Output the [x, y] coordinate of the center of the cell containing the given text.  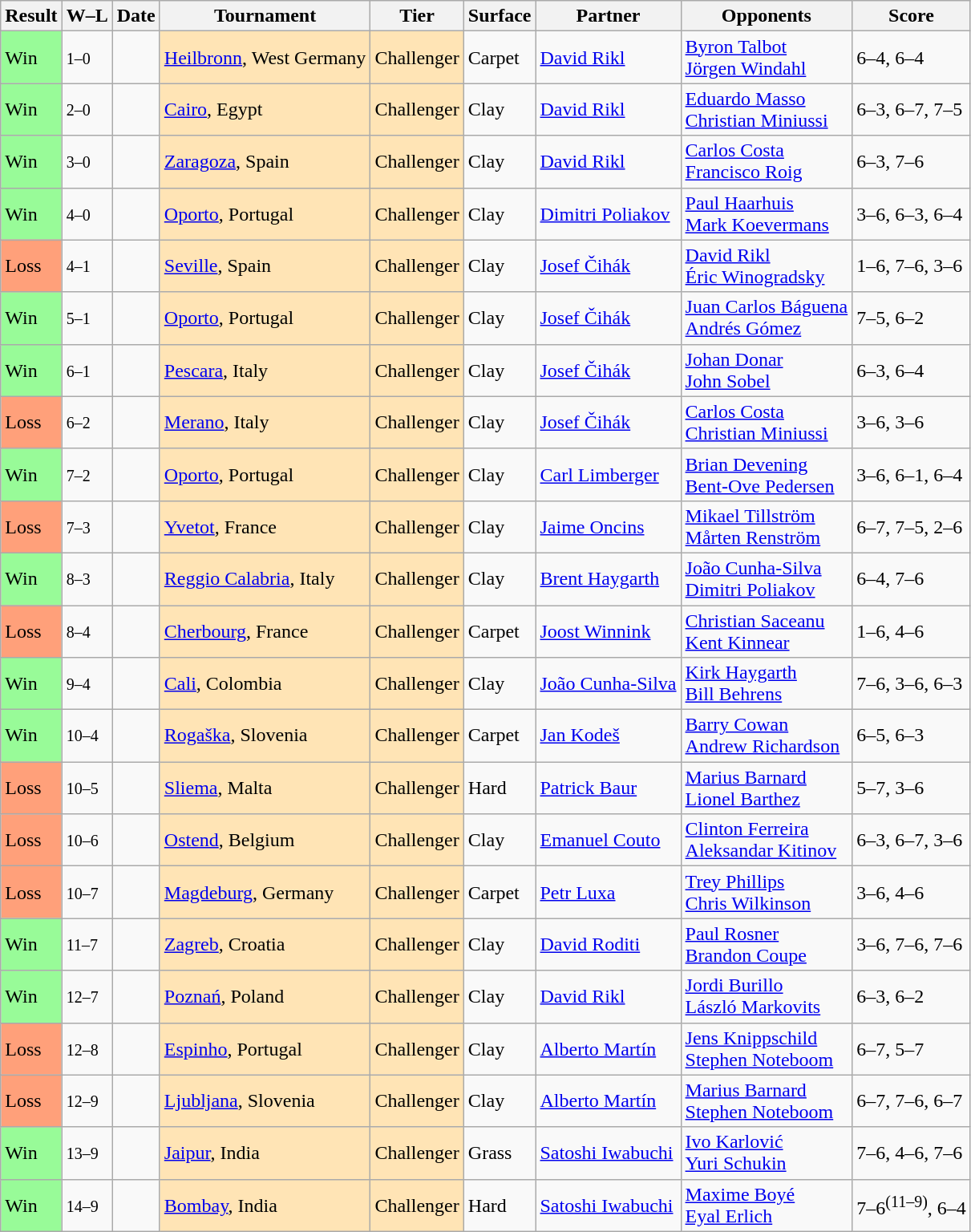
Score [912, 16]
7–6(11–9), 6–4 [912, 1205]
Joost Winnink [608, 630]
4–1 [87, 266]
Ostend, Belgium [265, 841]
Surface [500, 16]
10–4 [87, 736]
12–7 [87, 996]
Cairo, Egypt [265, 109]
12–8 [87, 1049]
7–5, 6–2 [912, 318]
6–3, 7–6 [912, 162]
6–3, 6–2 [912, 996]
6–5, 6–3 [912, 736]
1–6, 4–6 [912, 630]
Carlos Costa Francisco Roig [767, 162]
8–3 [87, 579]
Mikael Tillström Mårten Renström [767, 526]
1–0 [87, 58]
7–6, 4–6, 7–6 [912, 1153]
Heilbronn, West Germany [265, 58]
João Cunha-Silva Dimitri Poliakov [767, 579]
Jaipur, India [265, 1153]
Petr Luxa [608, 892]
Espinho, Portugal [265, 1049]
4–0 [87, 213]
Christian Saceanu Kent Kinnear [767, 630]
6–7, 7–5, 2–6 [912, 526]
Merano, Italy [265, 422]
W–L [87, 16]
5–7, 3–6 [912, 788]
Grass [500, 1153]
Brent Haygarth [608, 579]
5–1 [87, 318]
7–6, 3–6, 6–3 [912, 683]
Eduardo Masso Christian Miniussi [767, 109]
Date [136, 16]
Dimitri Poliakov [608, 213]
Marius Barnard Lionel Barthez [767, 788]
Kirk Haygarth Bill Behrens [767, 683]
3–6, 7–6, 7–6 [912, 945]
9–4 [87, 683]
Marius Barnard Stephen Noteboom [767, 1100]
Carl Limberger [608, 475]
1–6, 7–6, 3–6 [912, 266]
Poznań, Poland [265, 996]
Ivo Karlović Yuri Schukin [767, 1153]
Brian Devening Bent-Ove Pedersen [767, 475]
Zagreb, Croatia [265, 945]
Opponents [767, 16]
12–9 [87, 1100]
Tournament [265, 16]
11–7 [87, 945]
David Roditi [608, 945]
Jaime Oncins [608, 526]
10–5 [87, 788]
Paul Haarhuis Mark Koevermans [767, 213]
Rogaška, Slovenia [265, 736]
3–6, 6–3, 6–4 [912, 213]
Carlos Costa Christian Miniussi [767, 422]
13–9 [87, 1153]
10–6 [87, 841]
3–0 [87, 162]
Johan Donar John Sobel [767, 371]
Yvetot, France [265, 526]
6–7, 7–6, 6–7 [912, 1100]
2–0 [87, 109]
Trey Phillips Chris Wilkinson [767, 892]
Seville, Spain [265, 266]
Reggio Calabria, Italy [265, 579]
Paul Rosner Brandon Coupe [767, 945]
7–3 [87, 526]
6–1 [87, 371]
Magdeburg, Germany [265, 892]
Barry Cowan Andrew Richardson [767, 736]
Partner [608, 16]
Emanuel Couto [608, 841]
Jens Knippschild Stephen Noteboom [767, 1049]
6–4, 6–4 [912, 58]
6–3, 6–7, 7–5 [912, 109]
Tier [417, 16]
10–7 [87, 892]
Clinton Ferreira Aleksandar Kitinov [767, 841]
Byron Talbot Jörgen Windahl [767, 58]
Patrick Baur [608, 788]
7–2 [87, 475]
Juan Carlos Báguena Andrés Gómez [767, 318]
3–6, 6–1, 6–4 [912, 475]
8–4 [87, 630]
Cali, Colombia [265, 683]
6–4, 7–6 [912, 579]
14–9 [87, 1205]
6–7, 5–7 [912, 1049]
Result [31, 16]
3–6, 3–6 [912, 422]
Zaragoza, Spain [265, 162]
Maxime Boyé Eyal Erlich [767, 1205]
6–3, 6–7, 3–6 [912, 841]
Cherbourg, France [265, 630]
Jordi Burillo László Markovits [767, 996]
João Cunha-Silva [608, 683]
David Rikl Éric Winogradsky [767, 266]
Ljubljana, Slovenia [265, 1100]
Sliema, Malta [265, 788]
6–2 [87, 422]
Bombay, India [265, 1205]
Pescara, Italy [265, 371]
Jan Kodeš [608, 736]
6–3, 6–4 [912, 371]
3–6, 4–6 [912, 892]
